Determine the (X, Y) coordinate at the center of the cell enclosing the given text.  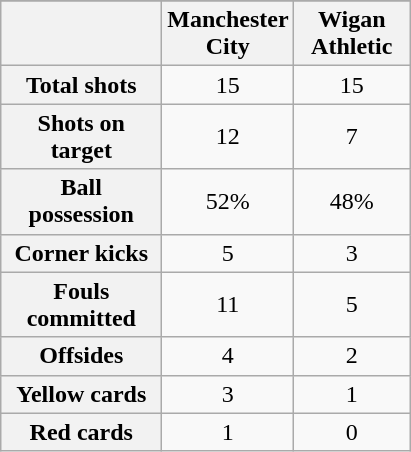
4 (228, 356)
52% (228, 202)
2 (352, 356)
7 (352, 136)
11 (228, 304)
Total shots (82, 85)
Manchester City (228, 34)
48% (352, 202)
Fouls committed (82, 304)
Corner kicks (82, 253)
0 (352, 432)
Shots on target (82, 136)
Red cards (82, 432)
Yellow cards (82, 394)
Wigan Athletic (352, 34)
12 (228, 136)
Offsides (82, 356)
Ball possession (82, 202)
